Output the [X, Y] coordinate of the center of the cell containing the given text.  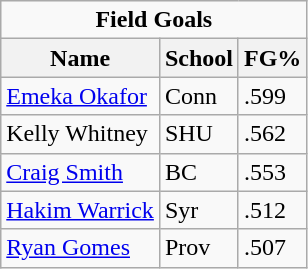
SHU [198, 134]
.553 [272, 172]
Kelly Whitney [80, 134]
Field Goals [154, 20]
Emeka Okafor [80, 96]
.507 [272, 248]
Craig Smith [80, 172]
.512 [272, 210]
.599 [272, 96]
Ryan Gomes [80, 248]
FG% [272, 58]
Conn [198, 96]
Prov [198, 248]
BC [198, 172]
.562 [272, 134]
Hakim Warrick [80, 210]
School [198, 58]
Syr [198, 210]
Name [80, 58]
